Output the (x, y) coordinate of the center of the cell containing the given text.  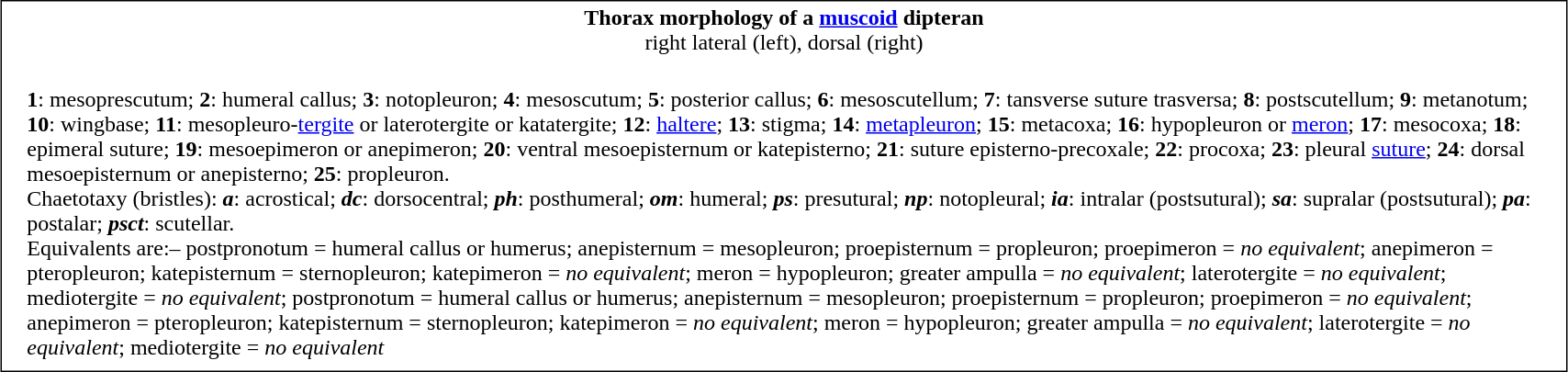
Thorax morphology of a muscoid dipteranright lateral (left), dorsal (right) (784, 29)
